Identify which cell holds the provided text, then report its [X, Y] central coordinate. 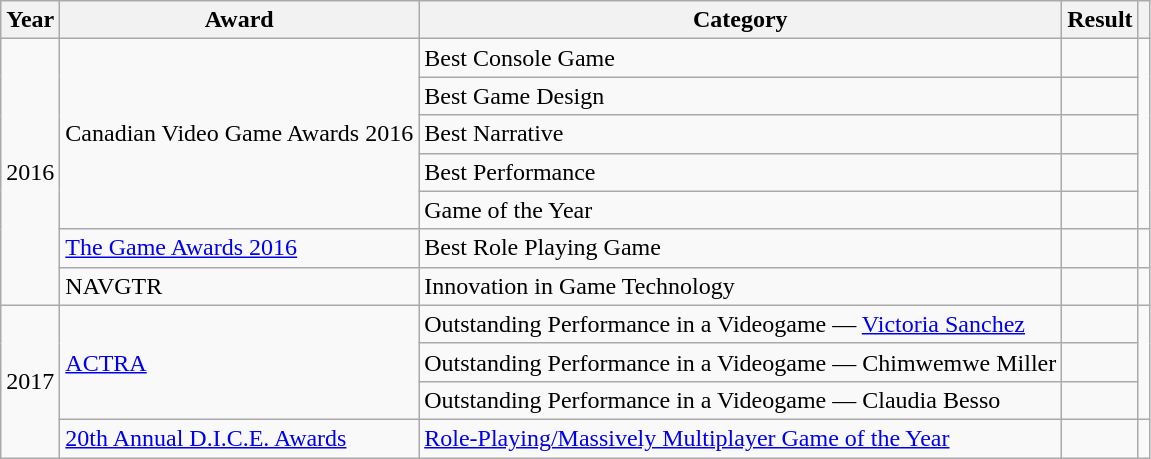
Category [740, 20]
Best Performance [740, 172]
ACTRA [240, 362]
Game of the Year [740, 210]
Year [30, 20]
Outstanding Performance in a Videogame — Chimwemwe Miller [740, 362]
Best Role Playing Game [740, 248]
Award [240, 20]
Outstanding Performance in a Videogame — Claudia Besso [740, 400]
Best Console Game [740, 58]
2017 [30, 381]
Result [1100, 20]
Canadian Video Game Awards 2016 [240, 134]
NAVGTR [240, 286]
2016 [30, 172]
The Game Awards 2016 [240, 248]
Innovation in Game Technology [740, 286]
Best Narrative [740, 134]
Outstanding Performance in a Videogame — Victoria Sanchez [740, 324]
Role-Playing/Massively Multiplayer Game of the Year [740, 438]
20th Annual D.I.C.E. Awards [240, 438]
Best Game Design [740, 96]
